Identify which cell holds the provided text, then report its [x, y] central coordinate. 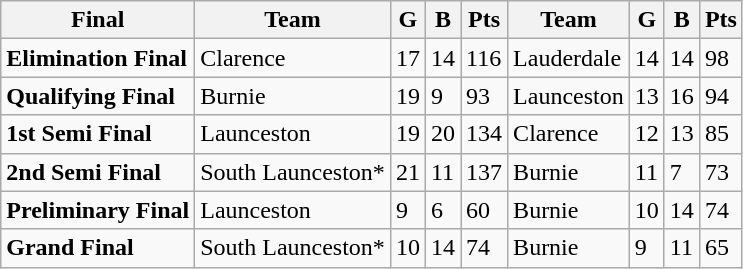
17 [408, 58]
12 [646, 134]
65 [720, 248]
Lauderdale [569, 58]
7 [682, 172]
Final [98, 20]
Preliminary Final [98, 210]
94 [720, 96]
16 [682, 96]
Elimination Final [98, 58]
93 [484, 96]
137 [484, 172]
134 [484, 134]
85 [720, 134]
20 [442, 134]
Grand Final [98, 248]
116 [484, 58]
6 [442, 210]
21 [408, 172]
60 [484, 210]
Qualifying Final [98, 96]
73 [720, 172]
2nd Semi Final [98, 172]
1st Semi Final [98, 134]
98 [720, 58]
